Search for the cell housing the specified text and yield its (X, Y) center coordinate. 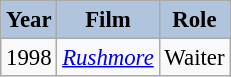
1998 (29, 58)
Rushmore (108, 58)
Year (29, 20)
Film (108, 20)
Role (194, 20)
Waiter (194, 58)
